Determine the (x, y) coordinate at the center of the cell enclosing the given text.  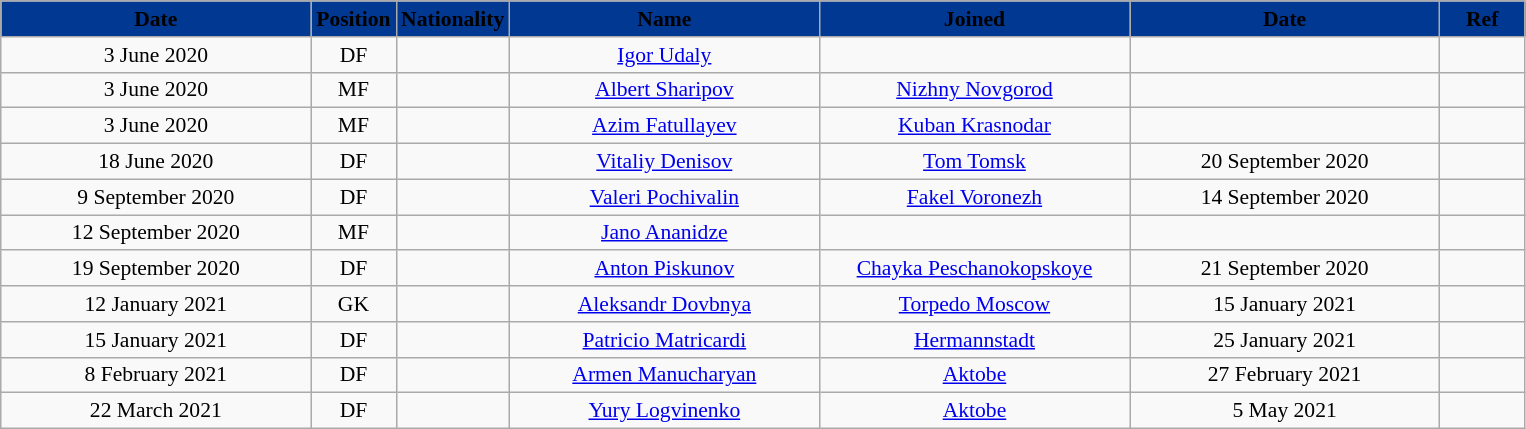
Nationality (452, 19)
Jano Ananidze (664, 233)
Hermannstadt (974, 340)
19 September 2020 (156, 269)
27 February 2021 (1285, 375)
18 June 2020 (156, 162)
Azim Fatullayev (664, 126)
Kuban Krasnodar (974, 126)
Aleksandr Dovbnya (664, 304)
12 January 2021 (156, 304)
Joined (974, 19)
Tom Tomsk (974, 162)
Torpedo Moscow (974, 304)
GK (354, 304)
9 September 2020 (156, 197)
Albert Sharipov (664, 90)
Fakel Voronezh (974, 197)
5 May 2021 (1285, 411)
20 September 2020 (1285, 162)
Nizhny Novgorod (974, 90)
Anton Piskunov (664, 269)
14 September 2020 (1285, 197)
21 September 2020 (1285, 269)
Yury Logvinenko (664, 411)
25 January 2021 (1285, 340)
Position (354, 19)
Valeri Pochivalin (664, 197)
Patricio Matricardi (664, 340)
Vitaliy Denisov (664, 162)
Armen Manucharyan (664, 375)
8 February 2021 (156, 375)
Name (664, 19)
Ref (1482, 19)
12 September 2020 (156, 233)
Igor Udaly (664, 55)
Chayka Peschanokopskoye (974, 269)
22 March 2021 (156, 411)
